Extract the [x, y] coordinate from the center of the cell holding the provided text.  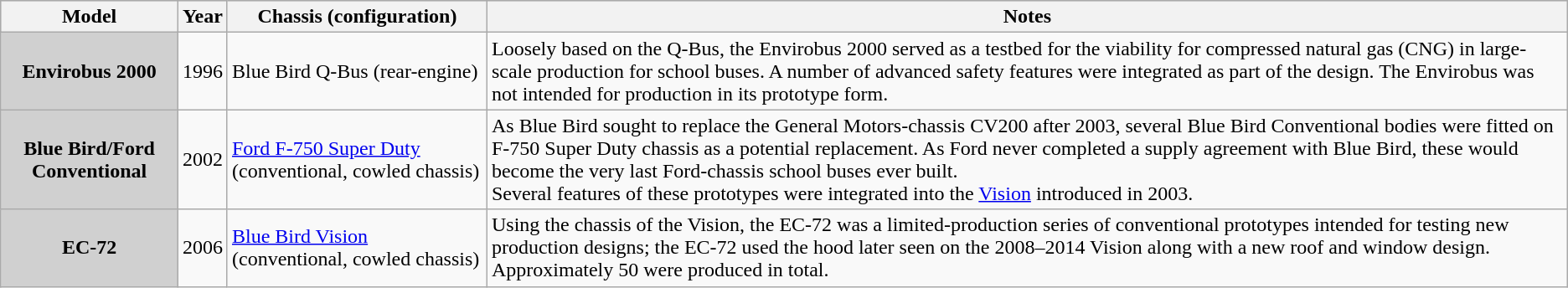
2006 [203, 248]
Blue Bird Vision (conventional, cowled chassis) [357, 248]
2002 [203, 159]
Blue Bird Q-Bus (rear-engine) [357, 71]
1996 [203, 71]
Chassis (configuration) [357, 17]
Year [203, 17]
Ford F-750 Super Duty (conventional, cowled chassis) [357, 159]
Notes [1027, 17]
Envirobus 2000 [90, 71]
Blue Bird/Ford Conventional [90, 159]
EC-72 [90, 248]
Model [90, 17]
